Detect which cell encompasses the target text, then output its [X, Y] center coordinate. 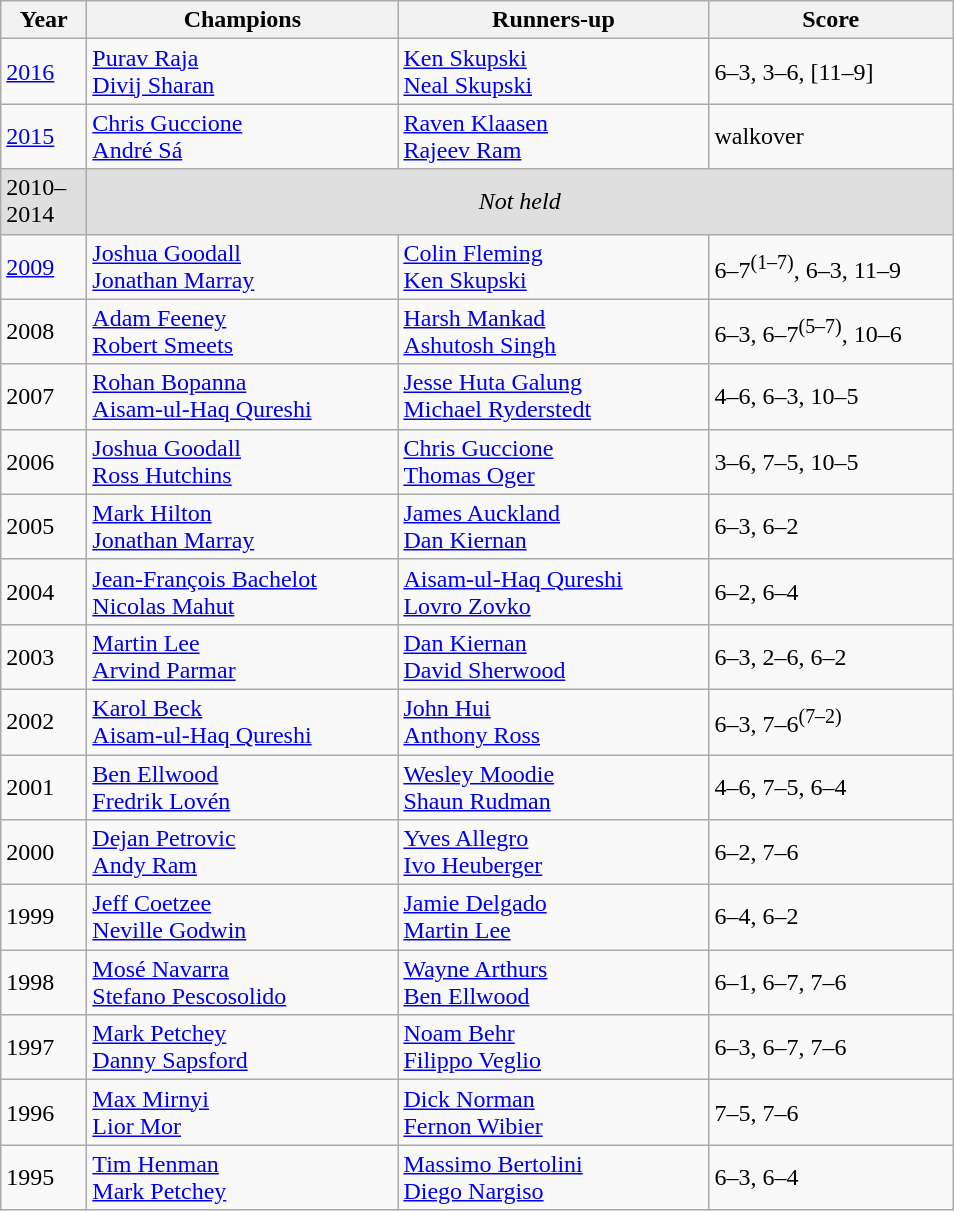
1998 [44, 982]
2009 [44, 266]
6–2, 6–4 [831, 592]
Ben Ellwood Fredrik Lovén [242, 786]
James Auckland Dan Kiernan [554, 526]
4–6, 7–5, 6–4 [831, 786]
Runners-up [554, 20]
Jamie Delgado Martin Lee [554, 918]
Champions [242, 20]
Rohan Bopanna Aisam-ul-Haq Qureshi [242, 396]
6–3, 6–2 [831, 526]
Jesse Huta Galung Michael Ryderstedt [554, 396]
Aisam-ul-Haq Qureshi Lovro Zovko [554, 592]
Joshua Goodall Jonathan Marray [242, 266]
Dick Norman Fernon Wibier [554, 1112]
Purav Raja Divij Sharan [242, 72]
3–6, 7–5, 10–5 [831, 462]
6–3, 3–6, [11–9] [831, 72]
2006 [44, 462]
6–4, 6–2 [831, 918]
Mosé Navarra Stefano Pescosolido [242, 982]
Dan Kiernan David Sherwood [554, 656]
6–3, 6–7(5–7), 10–6 [831, 332]
Ken Skupski Neal Skupski [554, 72]
6–7(1–7), 6–3, 11–9 [831, 266]
2010–2014 [44, 202]
2004 [44, 592]
Jeff Coetzee Neville Godwin [242, 918]
Raven Klaasen Rajeev Ram [554, 136]
Chris Guccione André Sá [242, 136]
2016 [44, 72]
1996 [44, 1112]
6–3, 6–7, 7–6 [831, 1048]
2007 [44, 396]
Mark Hilton Jonathan Marray [242, 526]
6–1, 6–7, 7–6 [831, 982]
2008 [44, 332]
1995 [44, 1178]
Joshua Goodall Ross Hutchins [242, 462]
Wayne Arthurs Ben Ellwood [554, 982]
6–3, 7–6(7–2) [831, 722]
Colin Fleming Ken Skupski [554, 266]
7–5, 7–6 [831, 1112]
Max Mirnyi Lior Mor [242, 1112]
Yves Allegro Ivo Heuberger [554, 852]
2002 [44, 722]
2001 [44, 786]
Chris Guccione Thomas Oger [554, 462]
2000 [44, 852]
Score [831, 20]
1997 [44, 1048]
Harsh Mankad Ashutosh Singh [554, 332]
1999 [44, 918]
2003 [44, 656]
Karol Beck Aisam-ul-Haq Qureshi [242, 722]
6–3, 2–6, 6–2 [831, 656]
6–2, 7–6 [831, 852]
Jean-François Bachelot Nicolas Mahut [242, 592]
John Hui Anthony Ross [554, 722]
walkover [831, 136]
Not held [520, 202]
Martin Lee Arvind Parmar [242, 656]
Dejan Petrovic Andy Ram [242, 852]
Wesley Moodie Shaun Rudman [554, 786]
Mark Petchey Danny Sapsford [242, 1048]
Adam Feeney Robert Smeets [242, 332]
2005 [44, 526]
Noam Behr Filippo Veglio [554, 1048]
6–3, 6–4 [831, 1178]
Massimo Bertolini Diego Nargiso [554, 1178]
Year [44, 20]
2015 [44, 136]
Tim Henman Mark Petchey [242, 1178]
4–6, 6–3, 10–5 [831, 396]
